Search for the cell housing the specified text and yield its (x, y) center coordinate. 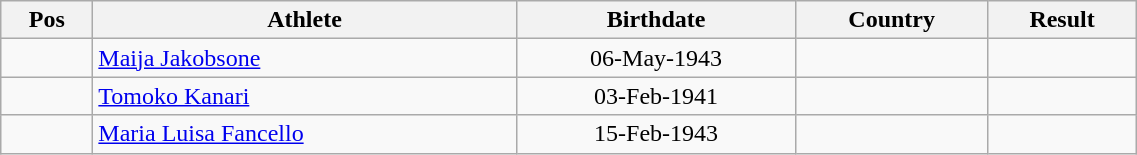
Tomoko Kanari (304, 96)
Athlete (304, 20)
15-Feb-1943 (656, 134)
Maria Luisa Fancello (304, 134)
Result (1062, 20)
Maija Jakobsone (304, 58)
Country (892, 20)
03-Feb-1941 (656, 96)
Pos (47, 20)
06-May-1943 (656, 58)
Birthdate (656, 20)
